Extract the (X, Y) coordinate from the center of the cell holding the provided text.  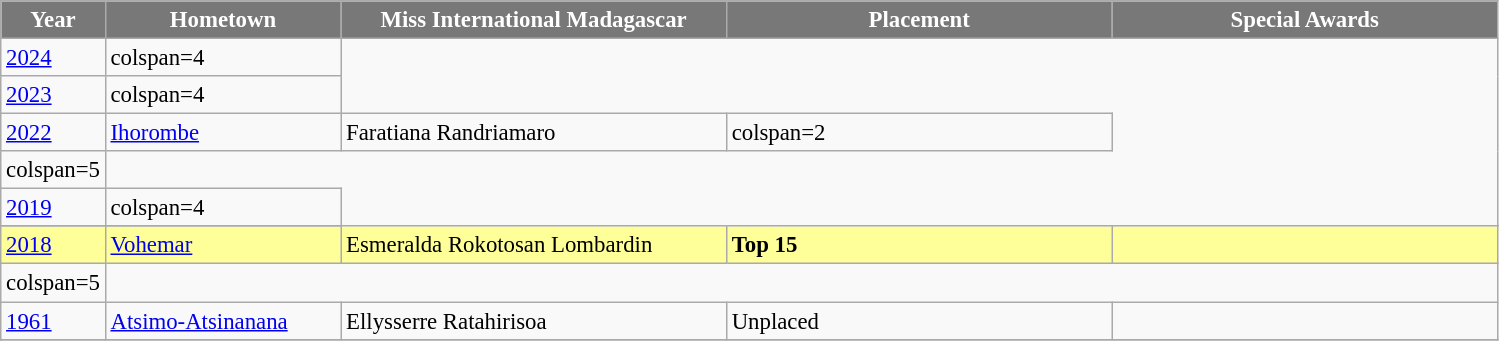
Hometown (223, 20)
Unplaced (919, 321)
Year (53, 20)
Atsimo-Atsinanana (223, 321)
Faratiana Randriamaro (534, 133)
2018 (53, 245)
Placement (919, 20)
Top 15 (919, 245)
Ellysserre Ratahirisoa (534, 321)
2023 (53, 95)
Miss International Madagascar (534, 20)
Ihorombe (223, 133)
Esmeralda Rokotosan Lombardin (534, 245)
1961 (53, 321)
2024 (53, 58)
2022 (53, 133)
Vohemar (223, 245)
2019 (53, 208)
Special Awards (1305, 20)
colspan=2 (919, 133)
